Pinpoint the cell where the given text exists, returning its (x, y) midpoint coordinate. 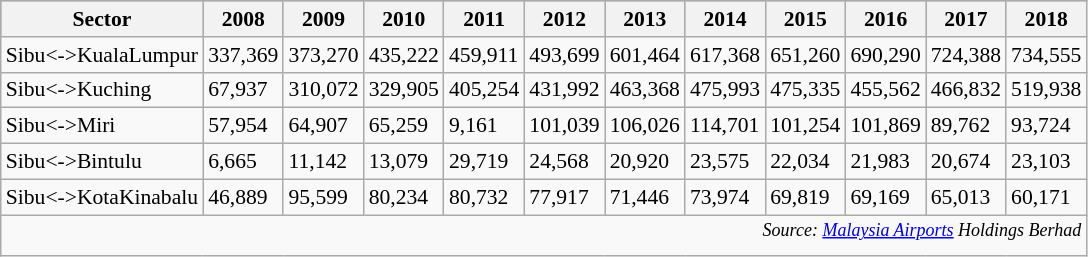
2013 (645, 19)
Sibu<->Kuching (102, 90)
13,079 (404, 162)
Sibu<->Miri (102, 126)
475,993 (725, 90)
80,732 (484, 197)
493,699 (564, 55)
2012 (564, 19)
95,599 (323, 197)
23,103 (1046, 162)
65,259 (404, 126)
71,446 (645, 197)
69,819 (805, 197)
23,575 (725, 162)
65,013 (966, 197)
690,290 (885, 55)
373,270 (323, 55)
455,562 (885, 90)
Sibu<->KualaLumpur (102, 55)
80,234 (404, 197)
2009 (323, 19)
22,034 (805, 162)
60,171 (1046, 197)
67,937 (243, 90)
734,555 (1046, 55)
2016 (885, 19)
20,674 (966, 162)
475,335 (805, 90)
101,254 (805, 126)
24,568 (564, 162)
601,464 (645, 55)
337,369 (243, 55)
101,869 (885, 126)
519,938 (1046, 90)
2015 (805, 19)
73,974 (725, 197)
29,719 (484, 162)
46,889 (243, 197)
20,920 (645, 162)
77,917 (564, 197)
651,260 (805, 55)
724,388 (966, 55)
435,222 (404, 55)
89,762 (966, 126)
69,169 (885, 197)
459,911 (484, 55)
466,832 (966, 90)
2014 (725, 19)
405,254 (484, 90)
6,665 (243, 162)
2010 (404, 19)
106,026 (645, 126)
Source: Malaysia Airports Holdings Berhad (544, 236)
2011 (484, 19)
93,724 (1046, 126)
2017 (966, 19)
Sibu<->KotaKinabalu (102, 197)
9,161 (484, 126)
Sibu<->Bintulu (102, 162)
11,142 (323, 162)
617,368 (725, 55)
2008 (243, 19)
2018 (1046, 19)
114,701 (725, 126)
101,039 (564, 126)
463,368 (645, 90)
Sector (102, 19)
64,907 (323, 126)
431,992 (564, 90)
21,983 (885, 162)
57,954 (243, 126)
329,905 (404, 90)
310,072 (323, 90)
